Detect which cell encompasses the target text, then output its (X, Y) center coordinate. 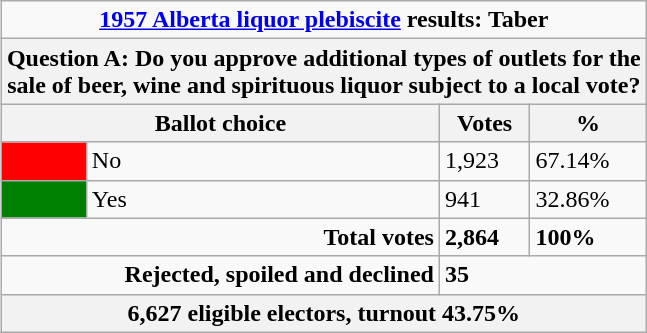
Votes (484, 123)
941 (484, 199)
100% (588, 237)
Question A: Do you approve additional types of outlets for the sale of beer, wine and spirituous liquor subject to a local vote? (324, 72)
Total votes (220, 237)
No (262, 161)
1957 Alberta liquor plebiscite results: Taber (324, 20)
35 (542, 275)
Yes (262, 199)
% (588, 123)
Rejected, spoiled and declined (220, 275)
32.86% (588, 199)
1,923 (484, 161)
67.14% (588, 161)
2,864 (484, 237)
Ballot choice (220, 123)
6,627 eligible electors, turnout 43.75% (324, 313)
